Find where the given text appears and provide that cell's center as (x, y) coordinate. 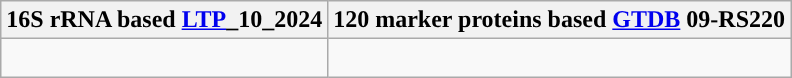
120 marker proteins based GTDB 09-RS220 (560, 20)
16S rRNA based LTP_10_2024 (164, 20)
